Scan for the cell matching the given text and deliver its (X, Y) coordinate at center. 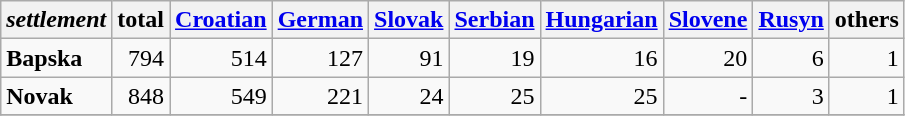
Novak (56, 96)
549 (222, 96)
848 (141, 96)
6 (791, 58)
16 (602, 58)
3 (791, 96)
19 (494, 58)
Croatian (222, 20)
127 (320, 58)
794 (141, 58)
91 (409, 58)
others (866, 20)
Slovene (708, 20)
German (320, 20)
514 (222, 58)
Hungarian (602, 20)
20 (708, 58)
24 (409, 96)
settlement (56, 20)
total (141, 20)
Serbian (494, 20)
Bapska (56, 58)
Rusyn (791, 20)
221 (320, 96)
- (708, 96)
Slovak (409, 20)
